Output the (x, y) coordinate of the center of the cell containing the given text.  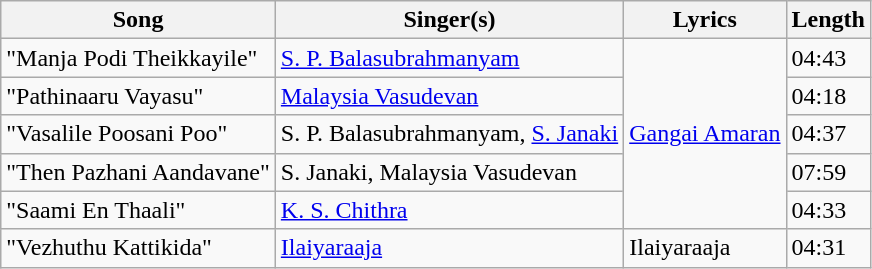
07:59 (828, 172)
"Vezhuthu Kattikida" (138, 248)
04:43 (828, 58)
04:18 (828, 96)
Length (828, 20)
Singer(s) (449, 20)
"Vasalile Poosani Poo" (138, 134)
S. P. Balasubrahmanyam (449, 58)
S. P. Balasubrahmanyam, S. Janaki (449, 134)
Malaysia Vasudevan (449, 96)
04:33 (828, 210)
K. S. Chithra (449, 210)
04:31 (828, 248)
Song (138, 20)
S. Janaki, Malaysia Vasudevan (449, 172)
"Then Pazhani Aandavane" (138, 172)
04:37 (828, 134)
"Manja Podi Theikkayile" (138, 58)
"Pathinaaru Vayasu" (138, 96)
"Saami En Thaali" (138, 210)
Gangai Amaran (705, 134)
Lyrics (705, 20)
